Return (x, y) of the center of cell containing provided text 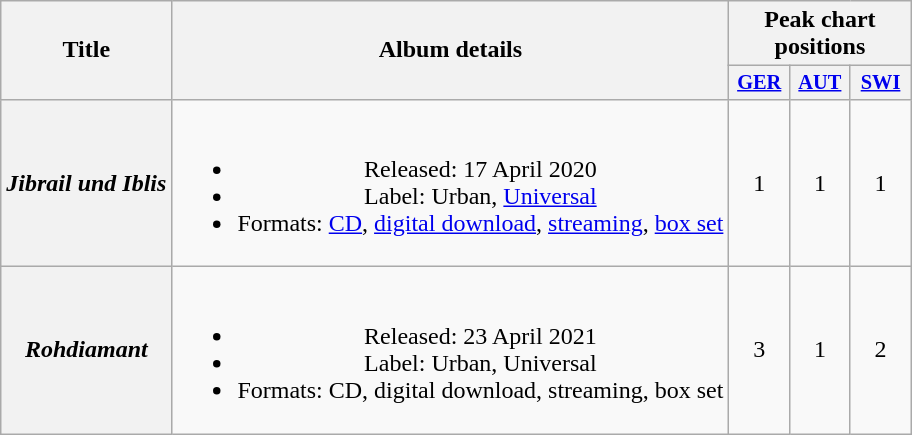
SWI (880, 83)
AUT (820, 83)
Jibrail und Iblis (86, 182)
Album details (450, 50)
2 (880, 350)
Peak chart positions (820, 34)
3 (760, 350)
Title (86, 50)
Released: 23 April 2021Label: Urban, UniversalFormats: CD, digital download, streaming, box set (450, 350)
Rohdiamant (86, 350)
Released: 17 April 2020Label: Urban, UniversalFormats: CD, digital download, streaming, box set (450, 182)
GER (760, 83)
